Return the (X, Y) coordinate for the center point of the cell that contains the specified text.  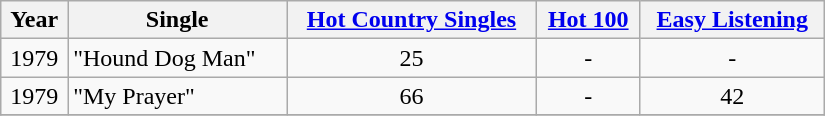
Single (178, 20)
25 (412, 58)
"Hound Dog Man" (178, 58)
Hot 100 (588, 20)
Hot Country Singles (412, 20)
"My Prayer" (178, 96)
Easy Listening (732, 20)
66 (412, 96)
Year (34, 20)
42 (732, 96)
